Detect which cell encompasses the target text, then output its [X, Y] center coordinate. 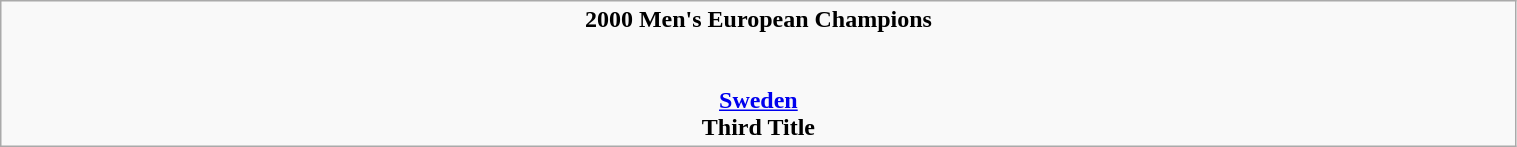
2000 Men's European Champions SwedenThird Title [758, 74]
